Capture the cell that displays the provided text and extract its [x, y] central coordinate. 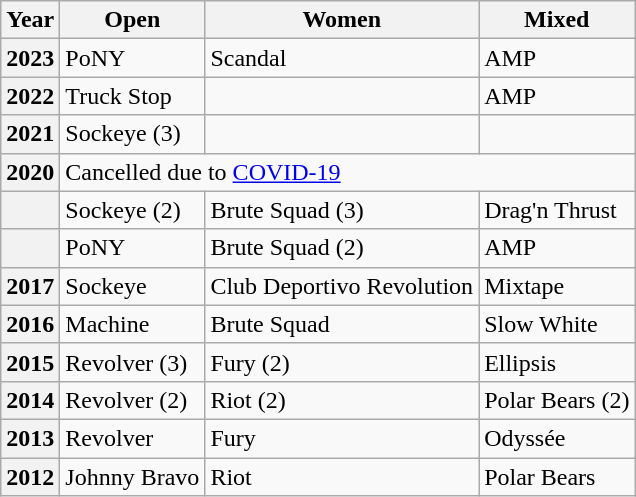
Mixtape [557, 286]
Women [342, 20]
2013 [30, 438]
Polar Bears (2) [557, 400]
Polar Bears [557, 477]
Brute Squad (2) [342, 248]
Fury (2) [342, 362]
Machine [132, 324]
Fury [342, 438]
2016 [30, 324]
2021 [30, 134]
Open [132, 20]
Brute Squad [342, 324]
Drag'n Thrust [557, 210]
Truck Stop [132, 96]
Riot [342, 477]
Sockeye (2) [132, 210]
2022 [30, 96]
Revolver [132, 438]
2017 [30, 286]
Cancelled due to COVID-19 [348, 172]
Ellipsis [557, 362]
Revolver (2) [132, 400]
Club Deportivo Revolution [342, 286]
2014 [30, 400]
Year [30, 20]
2020 [30, 172]
Odyssée [557, 438]
Johnny Bravo [132, 477]
Slow White [557, 324]
Sockeye [132, 286]
2012 [30, 477]
Revolver (3) [132, 362]
Scandal [342, 58]
2023 [30, 58]
Mixed [557, 20]
Riot (2) [342, 400]
Sockeye (3) [132, 134]
2015 [30, 362]
Brute Squad (3) [342, 210]
